Return the [X, Y] coordinate for the center point of the cell that contains the specified text.  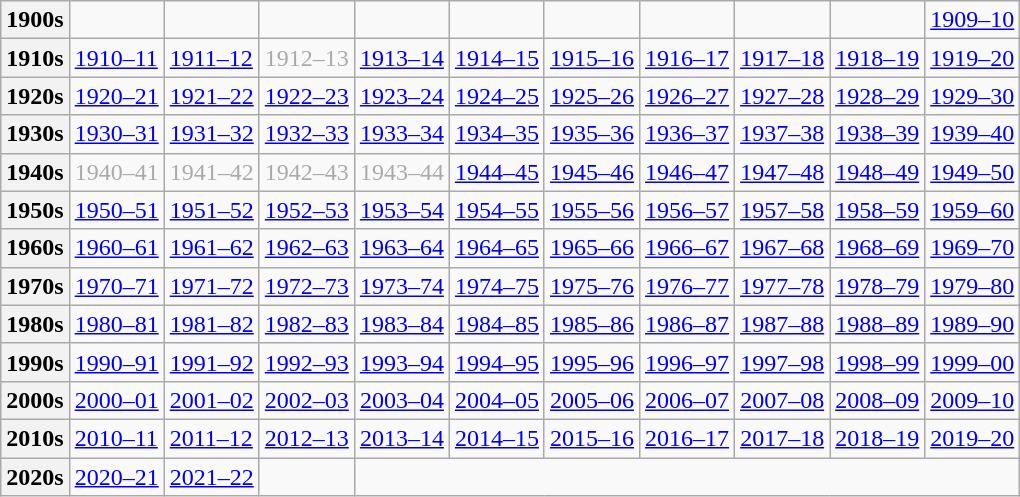
2000s [35, 400]
2015–16 [592, 438]
1959–60 [972, 210]
2001–02 [212, 400]
1976–77 [688, 286]
1994–95 [496, 362]
1918–19 [878, 58]
1925–26 [592, 96]
1917–18 [782, 58]
2018–19 [878, 438]
1909–10 [972, 20]
1966–67 [688, 248]
1990–91 [116, 362]
1997–98 [782, 362]
2008–09 [878, 400]
1911–12 [212, 58]
2021–22 [212, 477]
1972–73 [306, 286]
1916–17 [688, 58]
1940s [35, 172]
1939–40 [972, 134]
1923–24 [402, 96]
1913–14 [402, 58]
1953–54 [402, 210]
2019–20 [972, 438]
1974–75 [496, 286]
1956–57 [688, 210]
1980–81 [116, 324]
1920s [35, 96]
1958–59 [878, 210]
1975–76 [592, 286]
2006–07 [688, 400]
2020s [35, 477]
1964–65 [496, 248]
1936–37 [688, 134]
1963–64 [402, 248]
1920–21 [116, 96]
1969–70 [972, 248]
1950s [35, 210]
1931–32 [212, 134]
1955–56 [592, 210]
1930–31 [116, 134]
1989–90 [972, 324]
1942–43 [306, 172]
1977–78 [782, 286]
1968–69 [878, 248]
1944–45 [496, 172]
1948–49 [878, 172]
1940–41 [116, 172]
2005–06 [592, 400]
2009–10 [972, 400]
1961–62 [212, 248]
1935–36 [592, 134]
1921–22 [212, 96]
1985–86 [592, 324]
1971–72 [212, 286]
1914–15 [496, 58]
1960–61 [116, 248]
2014–15 [496, 438]
1950–51 [116, 210]
1926–27 [688, 96]
2003–04 [402, 400]
1900s [35, 20]
1965–66 [592, 248]
1973–74 [402, 286]
1962–63 [306, 248]
2017–18 [782, 438]
1930s [35, 134]
1919–20 [972, 58]
1960s [35, 248]
1927–28 [782, 96]
1910s [35, 58]
1979–80 [972, 286]
2004–05 [496, 400]
1984–85 [496, 324]
1954–55 [496, 210]
2013–14 [402, 438]
1951–52 [212, 210]
2007–08 [782, 400]
1991–92 [212, 362]
1922–23 [306, 96]
1915–16 [592, 58]
1980s [35, 324]
1992–93 [306, 362]
1933–34 [402, 134]
1949–50 [972, 172]
1945–46 [592, 172]
1982–83 [306, 324]
1987–88 [782, 324]
2010s [35, 438]
1932–33 [306, 134]
1981–82 [212, 324]
1999–00 [972, 362]
1943–44 [402, 172]
2002–03 [306, 400]
1912–13 [306, 58]
2011–12 [212, 438]
1970s [35, 286]
2016–17 [688, 438]
1970–71 [116, 286]
1978–79 [878, 286]
2010–11 [116, 438]
1946–47 [688, 172]
1937–38 [782, 134]
1957–58 [782, 210]
1929–30 [972, 96]
1995–96 [592, 362]
2020–21 [116, 477]
1990s [35, 362]
1996–97 [688, 362]
1924–25 [496, 96]
1934–35 [496, 134]
1910–11 [116, 58]
1983–84 [402, 324]
1938–39 [878, 134]
1986–87 [688, 324]
1928–29 [878, 96]
2000–01 [116, 400]
1967–68 [782, 248]
1998–99 [878, 362]
1952–53 [306, 210]
2012–13 [306, 438]
1941–42 [212, 172]
1988–89 [878, 324]
1993–94 [402, 362]
1947–48 [782, 172]
